Provide the (X, Y) coordinate of the cell's center where the given text is located.  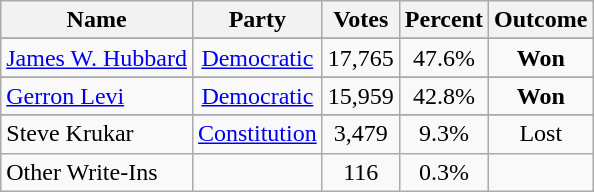
Votes (360, 20)
Lost (541, 134)
3,479 (360, 134)
17,765 (360, 58)
Outcome (541, 20)
Gerron Levi (97, 96)
47.6% (444, 58)
Name (97, 20)
Party (257, 20)
Constitution (257, 134)
15,959 (360, 96)
Percent (444, 20)
116 (360, 172)
James W. Hubbard (97, 58)
Other Write-Ins (97, 172)
9.3% (444, 134)
0.3% (444, 172)
Steve Krukar (97, 134)
42.8% (444, 96)
